Search for the cell housing the specified text and yield its (X, Y) center coordinate. 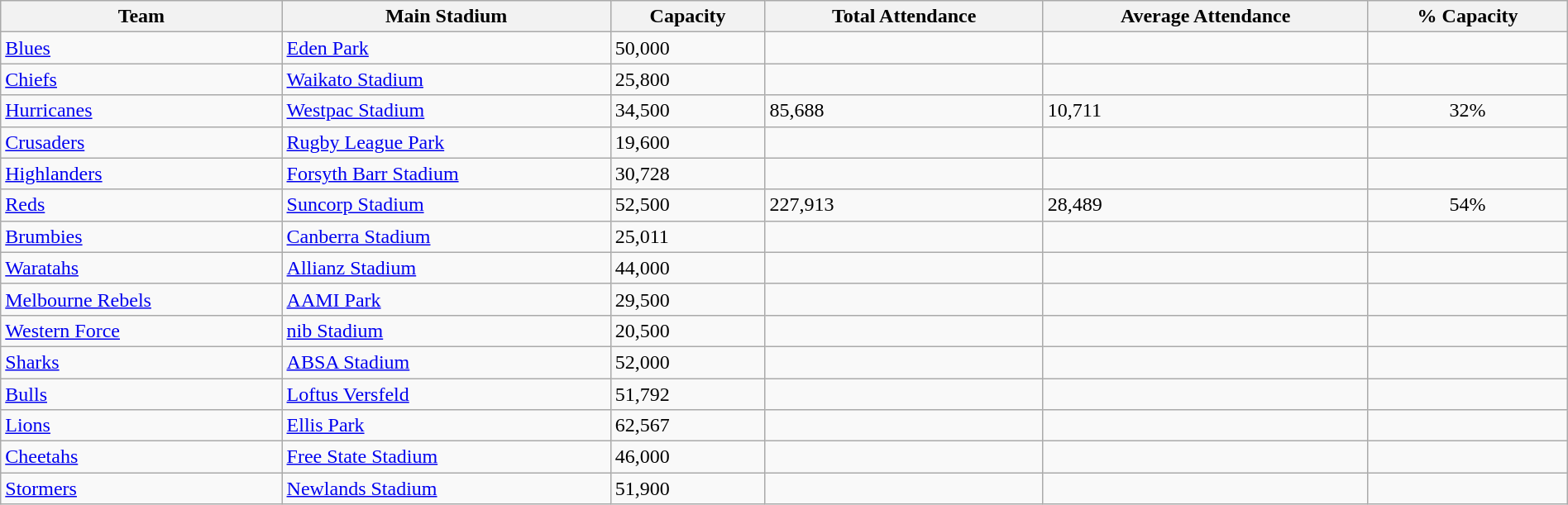
25,800 (688, 79)
Waratahs (141, 268)
Westpac Stadium (447, 111)
Reds (141, 205)
Average Attendance (1206, 17)
Crusaders (141, 142)
Forsyth Barr Stadium (447, 174)
Free State Stadium (447, 457)
Rugby League Park (447, 142)
Melbourne Rebels (141, 299)
nib Stadium (447, 331)
Waikato Stadium (447, 79)
Lions (141, 426)
Sharks (141, 362)
Capacity (688, 17)
Cheetahs (141, 457)
Ellis Park (447, 426)
Chiefs (141, 79)
Blues (141, 48)
34,500 (688, 111)
46,000 (688, 457)
227,913 (904, 205)
19,600 (688, 142)
% Capacity (1467, 17)
51,900 (688, 488)
Stormers (141, 488)
Brumbies (141, 236)
52,000 (688, 362)
20,500 (688, 331)
28,489 (1206, 205)
54% (1467, 205)
Western Force (141, 331)
Hurricanes (141, 111)
Allianz Stadium (447, 268)
Team (141, 17)
25,011 (688, 236)
32% (1467, 111)
Suncorp Stadium (447, 205)
Main Stadium (447, 17)
Eden Park (447, 48)
Canberra Stadium (447, 236)
ABSA Stadium (447, 362)
AAMI Park (447, 299)
Loftus Versfeld (447, 394)
50,000 (688, 48)
52,500 (688, 205)
62,567 (688, 426)
Bulls (141, 394)
44,000 (688, 268)
10,711 (1206, 111)
29,500 (688, 299)
Highlanders (141, 174)
Total Attendance (904, 17)
Newlands Stadium (447, 488)
30,728 (688, 174)
85,688 (904, 111)
51,792 (688, 394)
